Output the (x, y) coordinate of the center of the cell containing the given text.  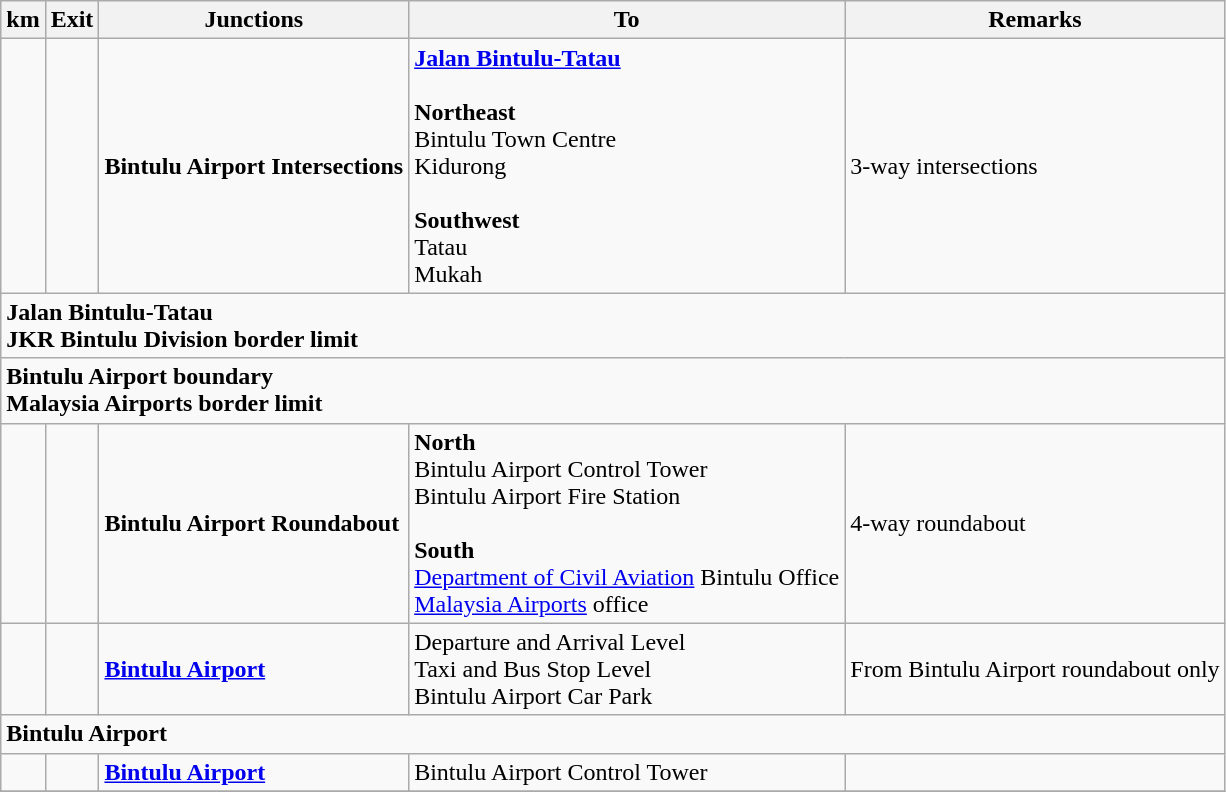
To (627, 20)
km (23, 20)
Jalan Bintulu-TatauNortheastBintulu Town CentreKidurongSouthwestTatauMukah (627, 166)
From Bintulu Airport roundabout only (1035, 669)
Junctions (254, 20)
NorthBintulu Airport Control TowerBintulu Airport Fire StationSouthDepartment of Civil Aviation Bintulu OfficeMalaysia Airports office (627, 523)
3-way intersections (1035, 166)
4-way roundabout (1035, 523)
Jalan Bintulu-TatauJKR Bintulu Division border limit (613, 326)
Exit (72, 20)
Bintulu Airport boundaryMalaysia Airports border limit (613, 390)
Bintulu Airport Roundabout (254, 523)
Bintulu Airport Control Tower (627, 772)
Bintulu Airport Intersections (254, 166)
Remarks (1035, 20)
Departure and Arrival LevelTaxi and Bus Stop Level Bintulu Airport Car Park (627, 669)
